Scan for the cell matching the given text and deliver its [X, Y] coordinate at center. 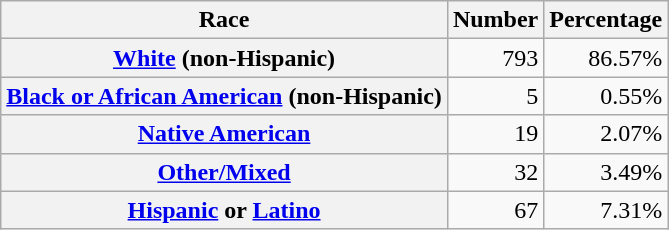
White (non-Hispanic) [224, 58]
Race [224, 20]
32 [495, 172]
7.31% [606, 210]
86.57% [606, 58]
Native American [224, 134]
5 [495, 96]
Number [495, 20]
67 [495, 210]
793 [495, 58]
3.49% [606, 172]
Percentage [606, 20]
Black or African American (non-Hispanic) [224, 96]
19 [495, 134]
0.55% [606, 96]
Hispanic or Latino [224, 210]
2.07% [606, 134]
Other/Mixed [224, 172]
